Find where the given text appears and provide that cell's center as [x, y] coordinate. 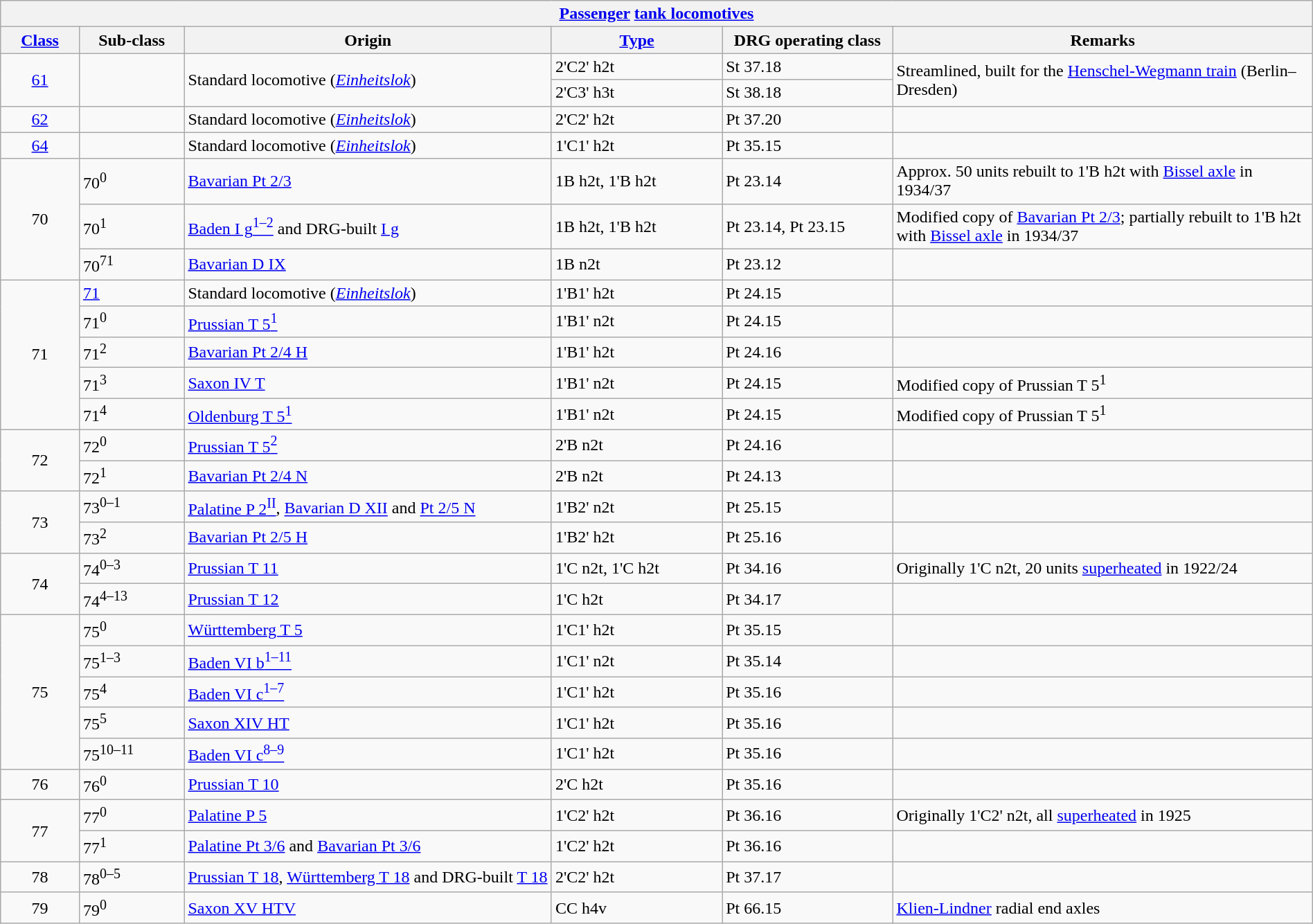
St 38.18 [807, 93]
Saxon IV T [368, 384]
700 [132, 181]
Prussian T 12 [368, 600]
Palatine P 5 [368, 816]
713 [132, 384]
Palatine Pt 3/6 and Bavarian Pt 3/6 [368, 846]
Approx. 50 units rebuilt to 1'B h2t with Bissel axle in 1934/37 [1102, 181]
730–1 [132, 507]
Bavarian D IX [368, 265]
710 [132, 321]
62 [40, 119]
Pt 34.16 [807, 568]
755 [132, 723]
Pt 23.14 [807, 181]
Pt 66.15 [807, 907]
Pt 25.15 [807, 507]
Klien-Lindner radial end axles [1102, 907]
Sub-class [132, 40]
Oldenburg T 51 [368, 414]
1B n2t [636, 265]
72 [40, 460]
1'C n2t, 1'C h2t [636, 568]
Passenger tank locomotives [656, 14]
77 [40, 831]
770 [132, 816]
Class [40, 40]
7510–11 [132, 754]
79 [40, 907]
Baden VI b1–11 [368, 661]
76 [40, 784]
Streamlined, built for the Henschel-Wegmann train (Berlin–Dresden) [1102, 80]
Originally 1'C n2t, 20 units superheated in 1922/24 [1102, 568]
Saxon XIV HT [368, 723]
DRG operating class [807, 40]
Pt 23.14, Pt 23.15 [807, 226]
St 37.18 [807, 66]
Pt 37.17 [807, 877]
744–13 [132, 600]
Pt 24.13 [807, 477]
70 [40, 219]
Type [636, 40]
78 [40, 877]
Pt 34.17 [807, 600]
714 [132, 414]
Origin [368, 40]
2'C3' h3t [636, 93]
Modified copy of Bavarian Pt 2/3; partially rebuilt to 1'B h2t with Bissel axle in 1934/37 [1102, 226]
Württemberg T 5 [368, 630]
740–3 [132, 568]
Prussian T 11 [368, 568]
Prussian T 10 [368, 784]
74 [40, 583]
Pt 35.14 [807, 661]
Bavarian Pt 2/5 H [368, 537]
701 [132, 226]
Prussian T 52 [368, 445]
Pt 37.20 [807, 119]
Remarks [1102, 40]
Pt 23.12 [807, 265]
2'C h2t [636, 784]
75 [40, 691]
CC h4v [636, 907]
720 [132, 445]
64 [40, 145]
Originally 1'C2' n2t, all superheated in 1925 [1102, 816]
Bavarian Pt 2/3 [368, 181]
754 [132, 693]
1'B2' n2t [636, 507]
771 [132, 846]
790 [132, 907]
732 [132, 537]
1'B2' h2t [636, 537]
Prussian T 18, Württemberg T 18 and DRG-built T 18 [368, 877]
Bavarian Pt 2/4 N [368, 477]
73 [40, 522]
750 [132, 630]
Baden VI c1–7 [368, 693]
712 [132, 352]
Pt 25.16 [807, 537]
Baden VI c8–9 [368, 754]
61 [40, 80]
Palatine P 2II, Bavarian D XII and Pt 2/5 N [368, 507]
Bavarian Pt 2/4 H [368, 352]
Prussian T 51 [368, 321]
1'C1' n2t [636, 661]
760 [132, 784]
7071 [132, 265]
Saxon XV HTV [368, 907]
1'C h2t [636, 600]
780–5 [132, 877]
751–3 [132, 661]
Baden I g1–2 and DRG-built I g [368, 226]
721 [132, 477]
